Pinpoint the cell where the given text exists, returning its [X, Y] midpoint coordinate. 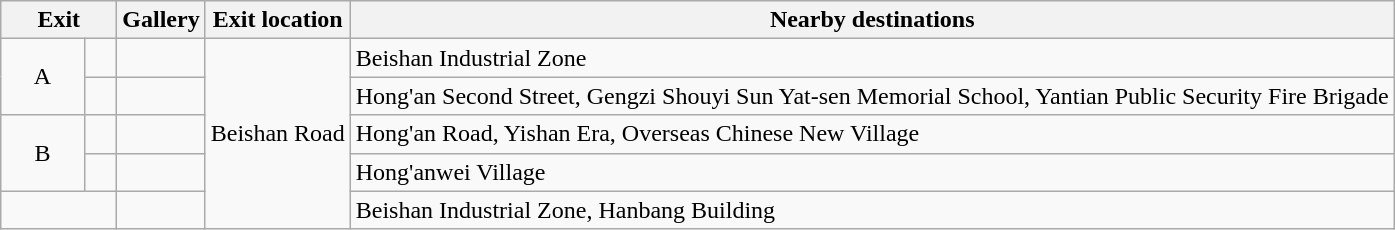
Exit [59, 20]
Hong'an Road, Yishan Era, Overseas Chinese New Village [872, 134]
Beishan Industrial Zone, Hanbang Building [872, 210]
Beishan Industrial Zone [872, 58]
Gallery [161, 20]
A [43, 77]
Exit location [278, 20]
Nearby destinations [872, 20]
Hong'anwei Village [872, 172]
B [43, 153]
Beishan Road [278, 134]
Hong'an Second Street, Gengzi Shouyi Sun Yat-sen Memorial School, Yantian Public Security Fire Brigade [872, 96]
